From the cell containing the given text, extract its center point as [X, Y] coordinate. 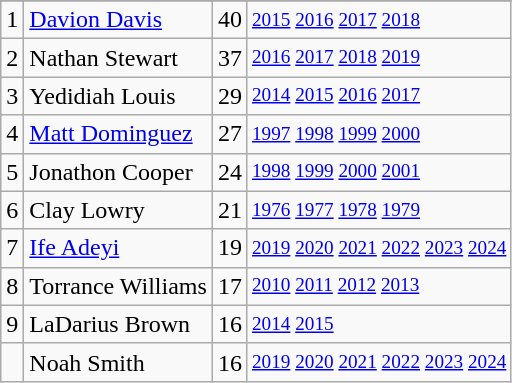
2015 2016 2017 2018 [379, 20]
Davion Davis [118, 20]
21 [230, 210]
Torrance Williams [118, 286]
Noah Smith [118, 362]
Yedidiah Louis [118, 96]
2010 2011 2012 2013 [379, 286]
40 [230, 20]
3 [12, 96]
2 [12, 58]
1 [12, 20]
Nathan Stewart [118, 58]
2016 2017 2018 2019 [379, 58]
Ife Adeyi [118, 248]
1997 1998 1999 2000 [379, 134]
Clay Lowry [118, 210]
LaDarius Brown [118, 324]
4 [12, 134]
1976 1977 1978 1979 [379, 210]
27 [230, 134]
5 [12, 172]
19 [230, 248]
Matt Dominguez [118, 134]
6 [12, 210]
17 [230, 286]
37 [230, 58]
9 [12, 324]
8 [12, 286]
24 [230, 172]
2014 2015 [379, 324]
2014 2015 2016 2017 [379, 96]
29 [230, 96]
7 [12, 248]
Jonathon Cooper [118, 172]
1998 1999 2000 2001 [379, 172]
